Return (x, y) of the center of cell containing provided text 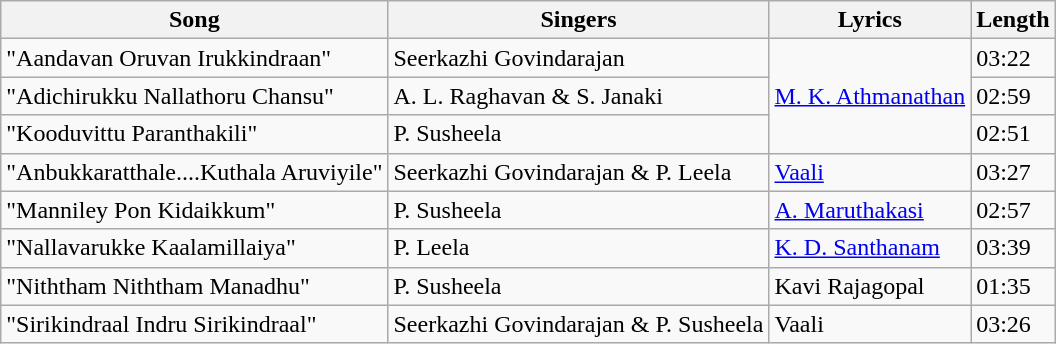
"Anbukkaratthale....Kuthala Aruviyile" (194, 172)
P. Leela (578, 248)
"Nallavarukke Kaalamillaiya" (194, 248)
01:35 (1013, 286)
Lyrics (870, 20)
Seerkazhi Govindarajan & P. Leela (578, 172)
A. L. Raghavan & S. Janaki (578, 96)
"Kooduvittu Paranthakili" (194, 134)
"Sirikindraal Indru Sirikindraal" (194, 324)
02:51 (1013, 134)
"Niththam Niththam Manadhu" (194, 286)
02:59 (1013, 96)
"Aandavan Oruvan Irukkindraan" (194, 58)
Seerkazhi Govindarajan (578, 58)
A. Maruthakasi (870, 210)
03:22 (1013, 58)
K. D. Santhanam (870, 248)
Singers (578, 20)
Seerkazhi Govindarajan & P. Susheela (578, 324)
"Adichirukku Nallathoru Chansu" (194, 96)
03:27 (1013, 172)
Song (194, 20)
Length (1013, 20)
Kavi Rajagopal (870, 286)
03:39 (1013, 248)
03:26 (1013, 324)
"Manniley Pon Kidaikkum" (194, 210)
M. K. Athmanathan (870, 96)
02:57 (1013, 210)
